From the cell containing the given text, extract its center point as (x, y) coordinate. 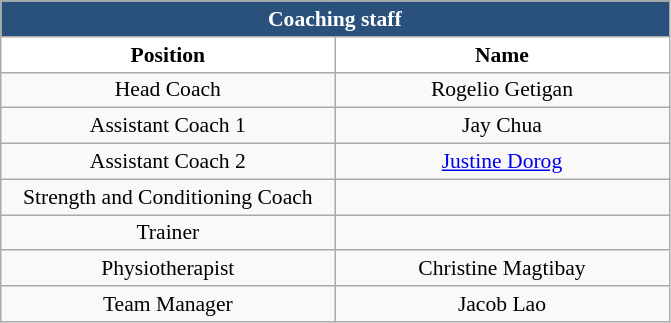
Assistant Coach 1 (168, 126)
Team Manager (168, 304)
Name (502, 55)
Coaching staff (335, 19)
Trainer (168, 233)
Justine Dorog (502, 162)
Strength and Conditioning Coach (168, 197)
Christine Magtibay (502, 269)
Position (168, 55)
Rogelio Getigan (502, 90)
Physiotherapist (168, 269)
Jay Chua (502, 126)
Jacob Lao (502, 304)
Head Coach (168, 90)
Assistant Coach 2 (168, 162)
